Locate the cell with the specified text and output its [x, y] center coordinate. 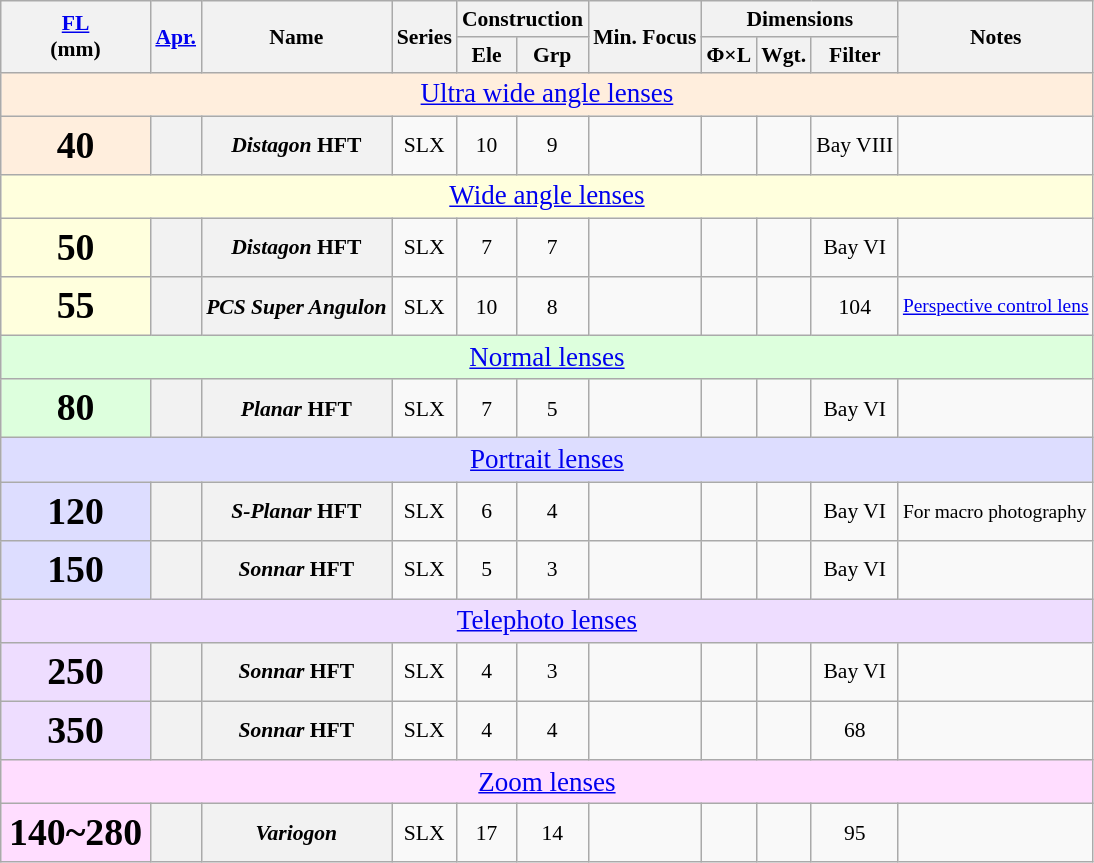
50 [76, 248]
9 [552, 146]
140~280 [76, 834]
17 [486, 834]
14 [552, 834]
Φ×L [728, 55]
For macro photography [996, 512]
Normal lenses [547, 358]
350 [76, 730]
68 [854, 730]
95 [854, 834]
Variogon [296, 834]
Planar HFT [296, 410]
FL(mm) [76, 36]
Name [296, 36]
Ultra wide angle lenses [547, 94]
Dimensions [800, 19]
8 [552, 306]
Min. Focus [644, 36]
Apr. [176, 36]
Series [424, 36]
Construction [522, 19]
150 [76, 570]
40 [76, 146]
Ele [486, 55]
80 [76, 410]
Notes [996, 36]
6 [486, 512]
250 [76, 672]
Perspective control lens [996, 306]
Wgt. [784, 55]
Grp [552, 55]
120 [76, 512]
Telephoto lenses [547, 621]
Portrait lenses [547, 460]
Zoom lenses [547, 782]
Filter [854, 55]
S-Planar HFT [296, 512]
Bay VIII [854, 146]
Wide angle lenses [547, 197]
104 [854, 306]
PCS Super Angulon [296, 306]
55 [76, 306]
